Capture the cell that displays the provided text and extract its (X, Y) central coordinate. 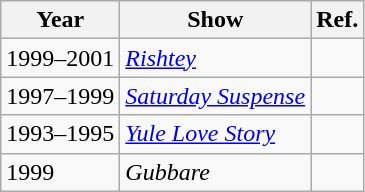
Year (60, 20)
1993–1995 (60, 134)
Yule Love Story (216, 134)
Saturday Suspense (216, 96)
Show (216, 20)
1999 (60, 172)
1997–1999 (60, 96)
Ref. (338, 20)
Rishtey (216, 58)
1999–2001 (60, 58)
Gubbare (216, 172)
